Locate the cell with the specified text and output its (X, Y) center coordinate. 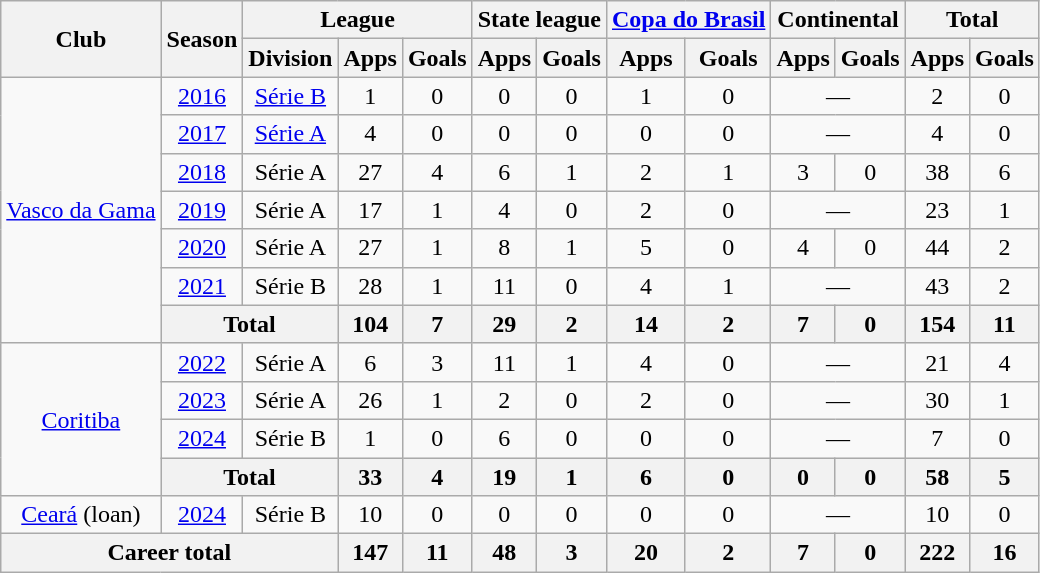
30 (937, 400)
Copa do Brasil (688, 20)
147 (370, 553)
16 (1005, 553)
23 (937, 210)
2018 (202, 172)
38 (937, 172)
58 (937, 477)
2016 (202, 96)
44 (937, 248)
19 (504, 477)
104 (370, 324)
Coritiba (81, 419)
2017 (202, 134)
20 (646, 553)
8 (504, 248)
26 (370, 400)
222 (937, 553)
Club (81, 39)
28 (370, 286)
2020 (202, 248)
29 (504, 324)
17 (370, 210)
Continental (838, 20)
State league (539, 20)
33 (370, 477)
League (358, 20)
48 (504, 553)
Division (290, 58)
21 (937, 362)
14 (646, 324)
Season (202, 39)
Career total (170, 553)
2019 (202, 210)
43 (937, 286)
2021 (202, 286)
2023 (202, 400)
2022 (202, 362)
Ceará (loan) (81, 515)
Vasco da Gama (81, 210)
154 (937, 324)
